Extract the (X, Y) coordinate from the center of the cell holding the provided text.  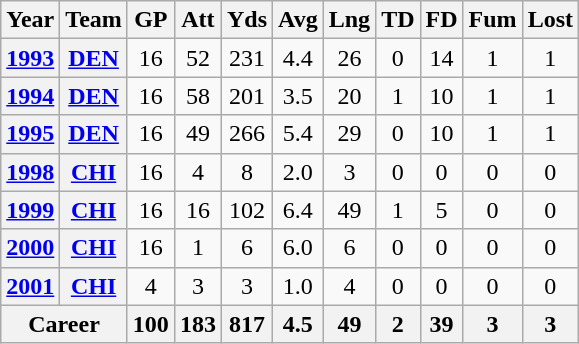
2001 (30, 286)
58 (198, 96)
26 (349, 58)
3.5 (298, 96)
Lost (550, 20)
6.4 (298, 210)
231 (246, 58)
Att (198, 20)
Yds (246, 20)
2000 (30, 248)
52 (198, 58)
Fum (492, 20)
2.0 (298, 172)
Career (64, 324)
8 (246, 172)
1999 (30, 210)
Avg (298, 20)
Team (94, 20)
20 (349, 96)
1.0 (298, 286)
29 (349, 134)
102 (246, 210)
39 (442, 324)
GP (150, 20)
1993 (30, 58)
4.4 (298, 58)
5 (442, 210)
201 (246, 96)
4.5 (298, 324)
Year (30, 20)
FD (442, 20)
183 (198, 324)
1998 (30, 172)
817 (246, 324)
100 (150, 324)
6.0 (298, 248)
14 (442, 58)
2 (398, 324)
TD (398, 20)
266 (246, 134)
5.4 (298, 134)
Lng (349, 20)
1995 (30, 134)
1994 (30, 96)
